Return (X, Y) of the center of cell containing provided text 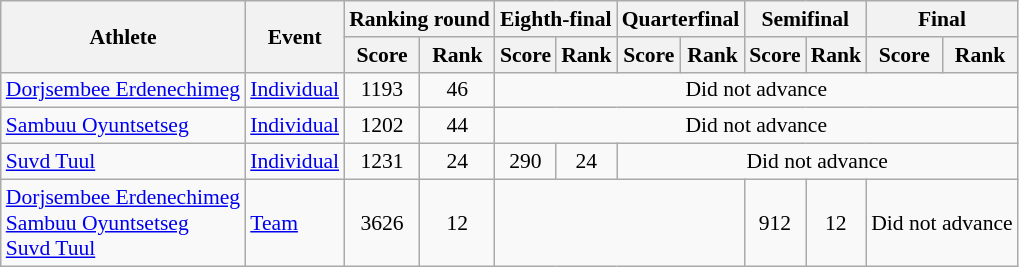
46 (458, 90)
Quarterfinal (681, 19)
Semifinal (805, 19)
1202 (382, 126)
Dorjsembee Erdenechimeg (123, 90)
Team (294, 222)
912 (774, 222)
Sambuu Oyuntsetseg (123, 126)
Suvd Tuul (123, 162)
1231 (382, 162)
Dorjsembee Erdenechimeg Sambuu Oyuntsetseg Suvd Tuul (123, 222)
3626 (382, 222)
Athlete (123, 36)
Ranking round (420, 19)
1193 (382, 90)
Final (942, 19)
Event (294, 36)
44 (458, 126)
290 (526, 162)
Eighth-final (556, 19)
